Detect which cell encompasses the target text, then output its (X, Y) center coordinate. 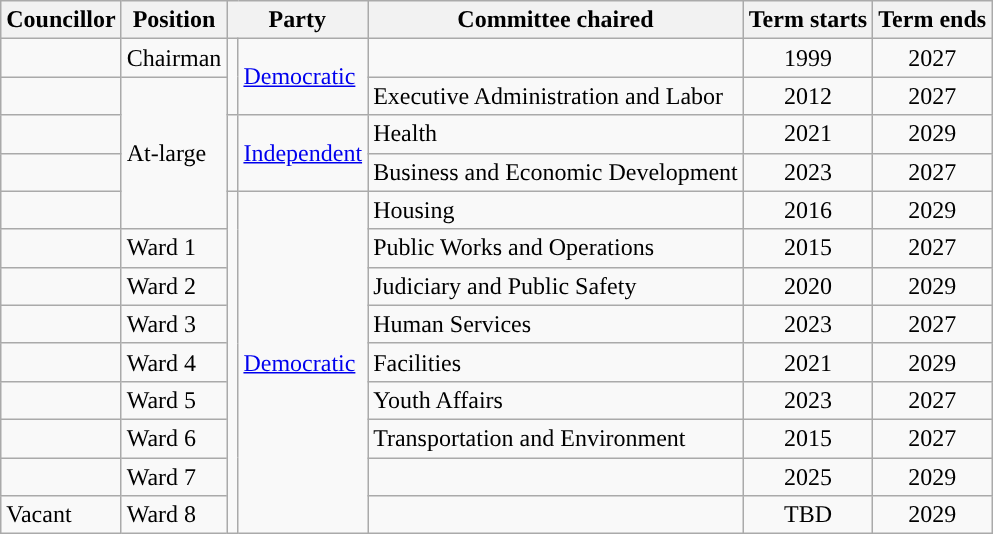
Term ends (932, 20)
Ward 8 (174, 515)
2020 (808, 286)
2025 (808, 477)
Ward 4 (174, 362)
Ward 7 (174, 477)
Ward 2 (174, 286)
Independent (303, 153)
At-large (174, 153)
Facilities (556, 362)
Vacant (61, 515)
Party (298, 20)
Business and Economic Development (556, 172)
Public Works and Operations (556, 248)
Ward 3 (174, 324)
Ward 6 (174, 438)
Chairman (174, 58)
Judiciary and Public Safety (556, 286)
Councillor (61, 20)
Housing (556, 210)
Ward 1 (174, 248)
Executive Administration and Labor (556, 96)
Committee chaired (556, 20)
2016 (808, 210)
Youth Affairs (556, 400)
2012 (808, 96)
Ward 5 (174, 400)
Term starts (808, 20)
Position (174, 20)
Health (556, 134)
1999 (808, 58)
TBD (808, 515)
Transportation and Environment (556, 438)
Human Services (556, 324)
